Search for the cell housing the specified text and yield its (x, y) center coordinate. 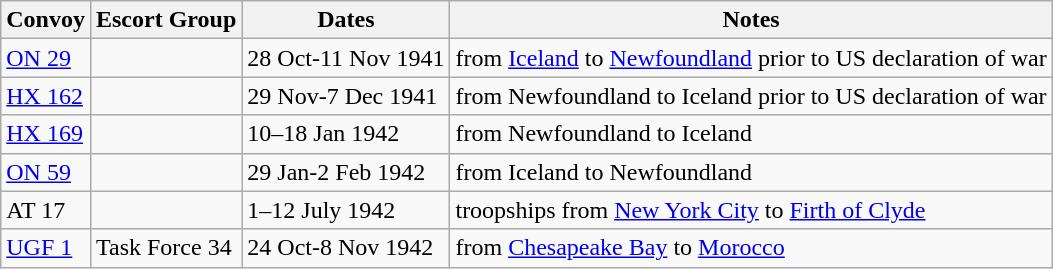
from Iceland to Newfoundland (751, 172)
AT 17 (46, 210)
Notes (751, 20)
28 Oct-11 Nov 1941 (346, 58)
from Newfoundland to Iceland prior to US declaration of war (751, 96)
24 Oct-8 Nov 1942 (346, 248)
Convoy (46, 20)
from Iceland to Newfoundland prior to US declaration of war (751, 58)
ON 59 (46, 172)
from Newfoundland to Iceland (751, 134)
HX 169 (46, 134)
Task Force 34 (166, 248)
29 Nov-7 Dec 1941 (346, 96)
from Chesapeake Bay to Morocco (751, 248)
Escort Group (166, 20)
Dates (346, 20)
ON 29 (46, 58)
HX 162 (46, 96)
1–12 July 1942 (346, 210)
10–18 Jan 1942 (346, 134)
troopships from New York City to Firth of Clyde (751, 210)
29 Jan-2 Feb 1942 (346, 172)
UGF 1 (46, 248)
